Locate the cell with the specified text and output its [x, y] center coordinate. 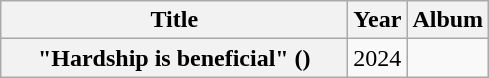
2024 [378, 58]
"Hardship is beneficial" () [174, 58]
Year [378, 20]
Title [174, 20]
Album [448, 20]
